Return the [X, Y] coordinate for the center point of the cell that contains the specified text.  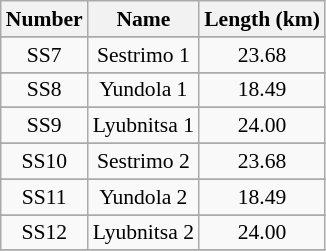
Yundola 2 [144, 197]
SS9 [44, 126]
SS8 [44, 90]
Lyubnitsa 1 [144, 126]
Name [144, 19]
Length (km) [262, 19]
Lyubnitsa 2 [144, 233]
SS11 [44, 197]
SS12 [44, 233]
SS7 [44, 55]
Yundola 1 [144, 90]
SS10 [44, 162]
Number [44, 19]
Sestrimo 2 [144, 162]
Sestrimo 1 [144, 55]
